Return the [X, Y] coordinate for the center point of the cell that contains the specified text.  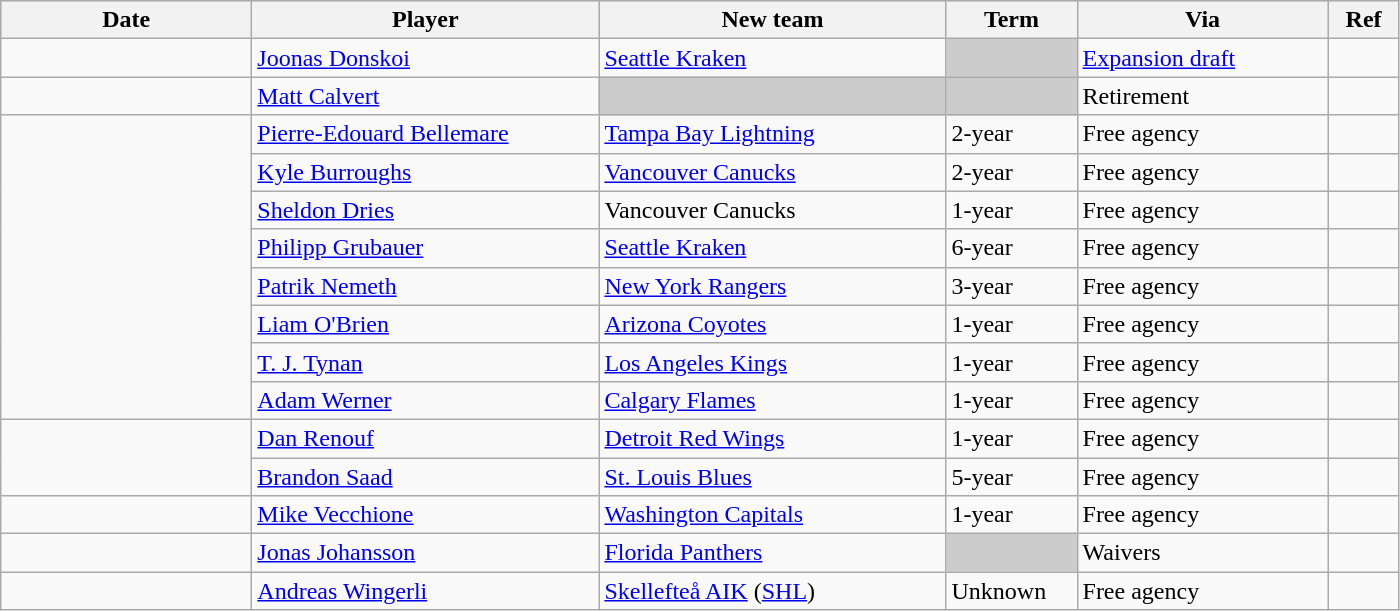
Tampa Bay Lightning [772, 134]
Detroit Red Wings [772, 438]
Matt Calvert [426, 96]
Adam Werner [426, 400]
Skellefteå AIK (SHL) [772, 591]
Sheldon Dries [426, 210]
Jonas Johansson [426, 553]
Retirement [1202, 96]
New team [772, 20]
Arizona Coyotes [772, 324]
Philipp Grubauer [426, 248]
Via [1202, 20]
New York Rangers [772, 286]
Pierre-Edouard Bellemare [426, 134]
6-year [1012, 248]
Joonas Donskoi [426, 58]
Brandon Saad [426, 477]
Washington Capitals [772, 515]
Mike Vecchione [426, 515]
Dan Renouf [426, 438]
Unknown [1012, 591]
Liam O'Brien [426, 324]
Andreas Wingerli [426, 591]
5-year [1012, 477]
Patrik Nemeth [426, 286]
T. J. Tynan [426, 362]
Ref [1364, 20]
Player [426, 20]
Florida Panthers [772, 553]
Waivers [1202, 553]
Term [1012, 20]
Kyle Burroughs [426, 172]
Date [126, 20]
Calgary Flames [772, 400]
Expansion draft [1202, 58]
3-year [1012, 286]
Los Angeles Kings [772, 362]
St. Louis Blues [772, 477]
